Pinpoint the cell where the given text exists, returning its [x, y] midpoint coordinate. 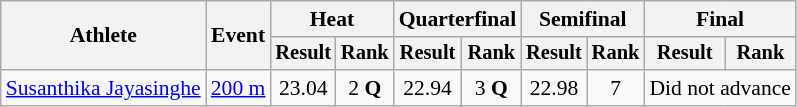
200 m [238, 88]
Quarterfinal [458, 19]
Semifinal [582, 19]
2 Q [365, 88]
22.94 [428, 88]
7 [616, 88]
Susanthika Jayasinghe [104, 88]
Event [238, 36]
Heat [332, 19]
Did not advance [720, 88]
22.98 [554, 88]
Final [720, 19]
23.04 [303, 88]
3 Q [491, 88]
Athlete [104, 36]
